Find where the given text appears and provide that cell's center as (x, y) coordinate. 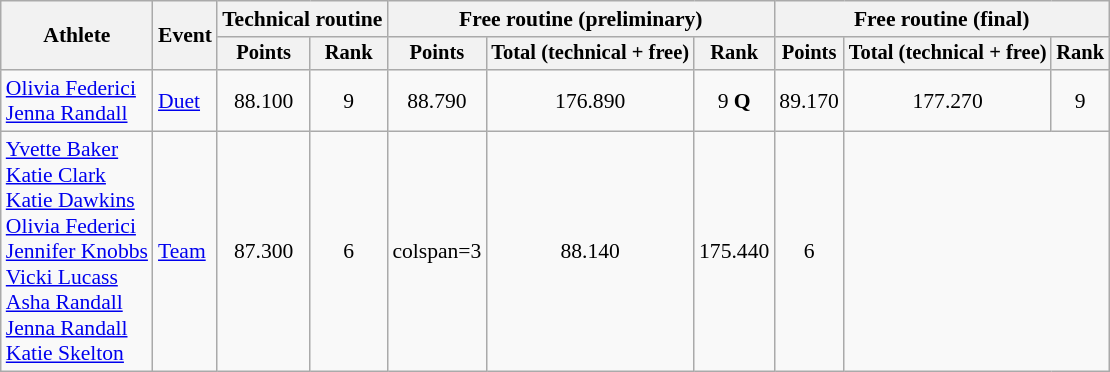
177.270 (948, 100)
Technical routine (302, 19)
88.140 (590, 252)
87.300 (264, 252)
88.100 (264, 100)
colspan=3 (436, 252)
175.440 (734, 252)
9 Q (734, 100)
Athlete (77, 36)
Duet (185, 100)
Event (185, 36)
Free routine (preliminary) (580, 19)
Yvette BakerKatie ClarkKatie DawkinsOlivia FedericiJennifer KnobbsVicki LucassAsha RandallJenna RandallKatie Skelton (77, 252)
176.890 (590, 100)
Free routine (final) (942, 19)
Olivia Federici Jenna Randall (77, 100)
89.170 (808, 100)
Team (185, 252)
88.790 (436, 100)
